Locate the cell with the specified text and output its (X, Y) center coordinate. 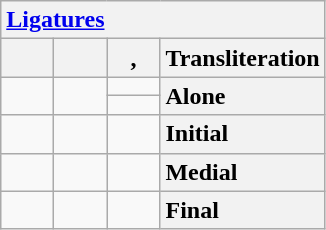
, (134, 58)
Final (242, 210)
Transliteration (242, 58)
Medial (242, 172)
Ligatures (163, 20)
Initial (242, 134)
Alone (242, 96)
